Extract the [X, Y] coordinate from the center of the cell holding the provided text.  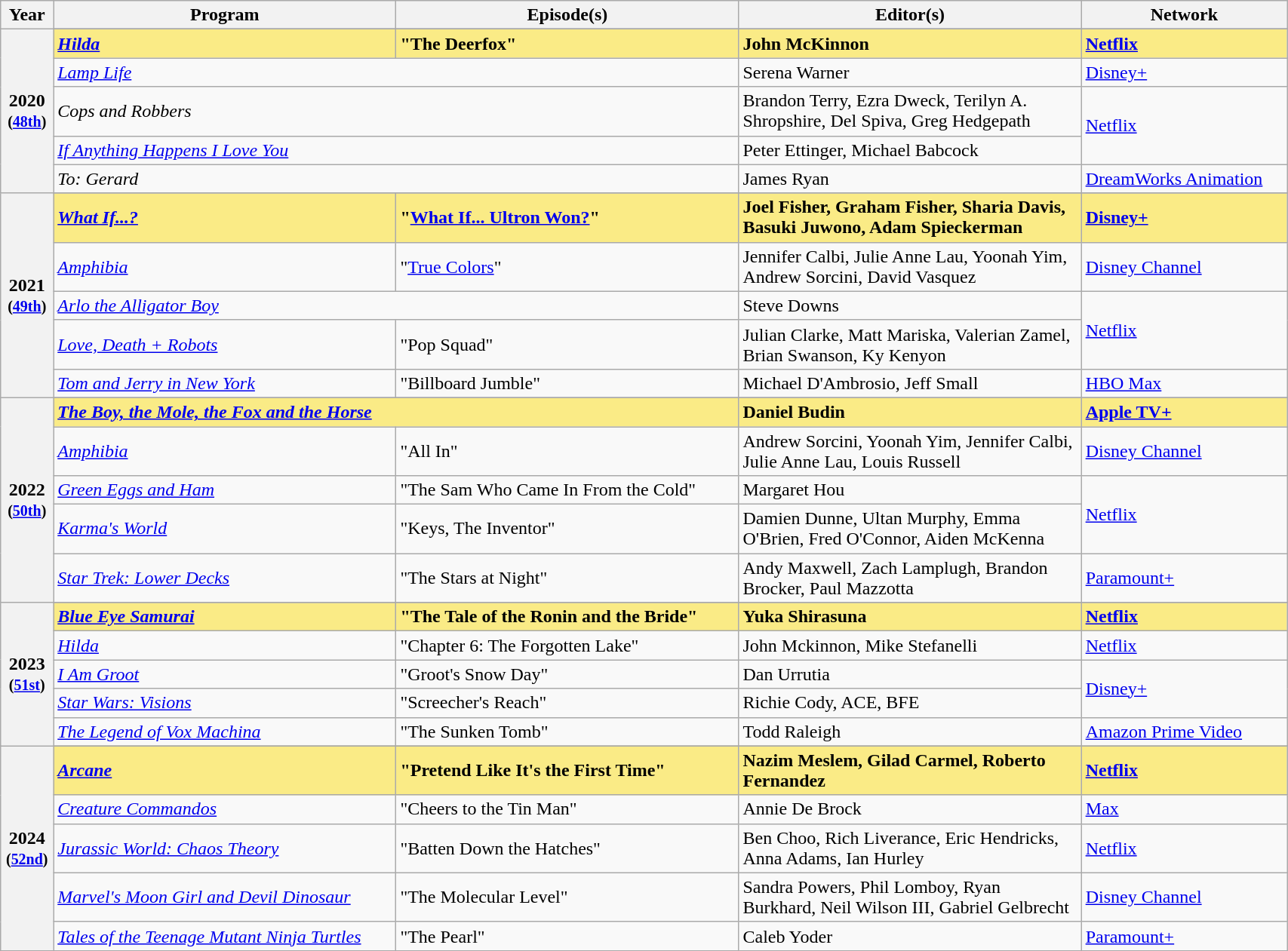
"All In" [567, 451]
Program [225, 15]
Daniel Budin [910, 412]
Year [27, 15]
Caleb Yoder [910, 936]
If Anything Happens I Love You [396, 150]
"The Stars at Night" [567, 578]
"Chapter 6: The Forgotten Lake" [567, 646]
2021 (49th) [27, 296]
What If...? [225, 217]
"Groot's Snow Day" [567, 674]
Amazon Prime Video [1185, 732]
Love, Death + Robots [225, 344]
Yuka Shirasuna [910, 617]
Green Eggs and Ham [225, 490]
Star Wars: Visions [225, 703]
DreamWorks Animation [1185, 179]
2020 (48th) [27, 112]
"Keys, The Inventor" [567, 529]
Editor(s) [910, 15]
Todd Raleigh [910, 732]
John Mckinnon, Mike Stefanelli [910, 646]
Dan Urrutia [910, 674]
"The Sunken Tomb" [567, 732]
Tales of the Teenage Mutant Ninja Turtles [225, 936]
Network [1185, 15]
Damien Dunne, Ultan Murphy, Emma O'Brien, Fred O'Connor, Aiden McKenna [910, 529]
"The Pearl" [567, 936]
Andrew Sorcini, Yoonah Yim, Jennifer Calbi, Julie Anne Lau, Louis Russell [910, 451]
"What If... Ultron Won?" [567, 217]
Michael D'Ambrosio, Jeff Small [910, 383]
Apple TV+ [1185, 412]
HBO Max [1185, 383]
Max [1185, 809]
The Legend of Vox Machina [225, 732]
Blue Eye Samurai [225, 617]
Karma's World [225, 529]
Lamp Life [396, 72]
"True Colors" [567, 267]
Creature Commandos [225, 809]
Sandra Powers, Phil Lomboy, Ryan Burkhard, Neil Wilson III, Gabriel Gelbrecht [910, 897]
"The Deerfox" [567, 44]
"The Tale of the Ronin and the Bride" [567, 617]
Star Trek: Lower Decks [225, 578]
Marvel's Moon Girl and Devil Dinosaur [225, 897]
Peter Ettinger, Michael Babcock [910, 150]
Richie Cody, ACE, BFE [910, 703]
Episode(s) [567, 15]
Arlo the Alligator Boy [396, 305]
"The Sam Who Came In From the Cold" [567, 490]
"Pretend Like It's the First Time" [567, 771]
Nazim Meslem, Gilad Carmel, Roberto Fernandez [910, 771]
Serena Warner [910, 72]
Joel Fisher, Graham Fisher, Sharia Davis, Basuki Juwono, Adam Spieckerman [910, 217]
"The Molecular Level" [567, 897]
Margaret Hou [910, 490]
James Ryan [910, 179]
2023 (51st) [27, 674]
Tom and Jerry in New York [225, 383]
"Billboard Jumble" [567, 383]
Annie De Brock [910, 809]
Brandon Terry, Ezra Dweck, Terilyn A. Shropshire, Del Spiva, Greg Hedgepath [910, 112]
"Cheers to the Tin Man" [567, 809]
Jennifer Calbi, Julie Anne Lau, Yoonah Yim, Andrew Sorcini, David Vasquez [910, 267]
Arcane [225, 771]
Steve Downs [910, 305]
2024 (52nd) [27, 848]
2022 (50th) [27, 499]
"Screecher's Reach" [567, 703]
The Boy, the Mole, the Fox and the Horse [396, 412]
"Pop Squad" [567, 344]
To: Gerard [396, 179]
Andy Maxwell, Zach Lamplugh, Brandon Brocker, Paul Mazzotta [910, 578]
I Am Groot [225, 674]
Julian Clarke, Matt Mariska, Valerian Zamel, Brian Swanson, Ky Kenyon [910, 344]
"Batten Down the Hatches" [567, 848]
Ben Choo, Rich Liverance, Eric Hendricks, Anna Adams, Ian Hurley [910, 848]
Jurassic World: Chaos Theory [225, 848]
John McKinnon [910, 44]
Cops and Robbers [396, 112]
